Return the [x, y] coordinate for the center point of the cell that contains the specified text.  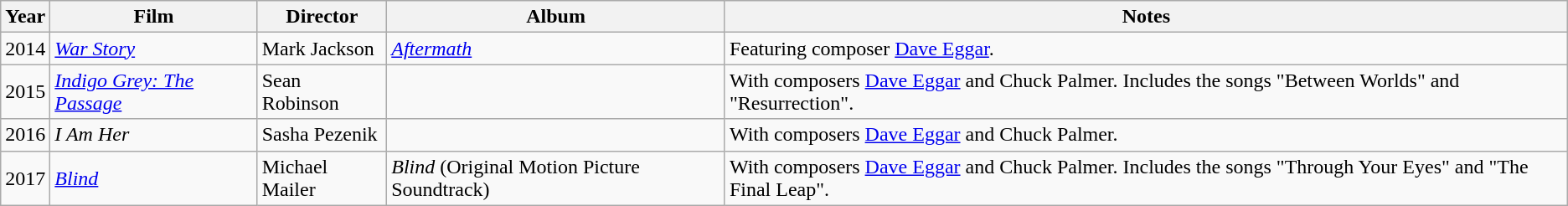
Aftermath [556, 49]
Featuring composer Dave Eggar. [1146, 49]
Sasha Pezenik [322, 135]
2014 [25, 49]
With composers Dave Eggar and Chuck Palmer. [1146, 135]
Film [154, 17]
I Am Her [154, 135]
2017 [25, 178]
With composers Dave Eggar and Chuck Palmer. Includes the songs "Between Worlds" and "Resurrection". [1146, 92]
With composers Dave Eggar and Chuck Palmer. Includes the songs "Through Your Eyes" and "The Final Leap". [1146, 178]
War Story [154, 49]
Notes [1146, 17]
Michael Mailer [322, 178]
Blind [154, 178]
2016 [25, 135]
2015 [25, 92]
Blind (Original Motion Picture Soundtrack) [556, 178]
Mark Jackson [322, 49]
Sean Robinson [322, 92]
Indigo Grey: The Passage [154, 92]
Album [556, 17]
Director [322, 17]
Year [25, 17]
